Detect which cell encompasses the target text, then output its [x, y] center coordinate. 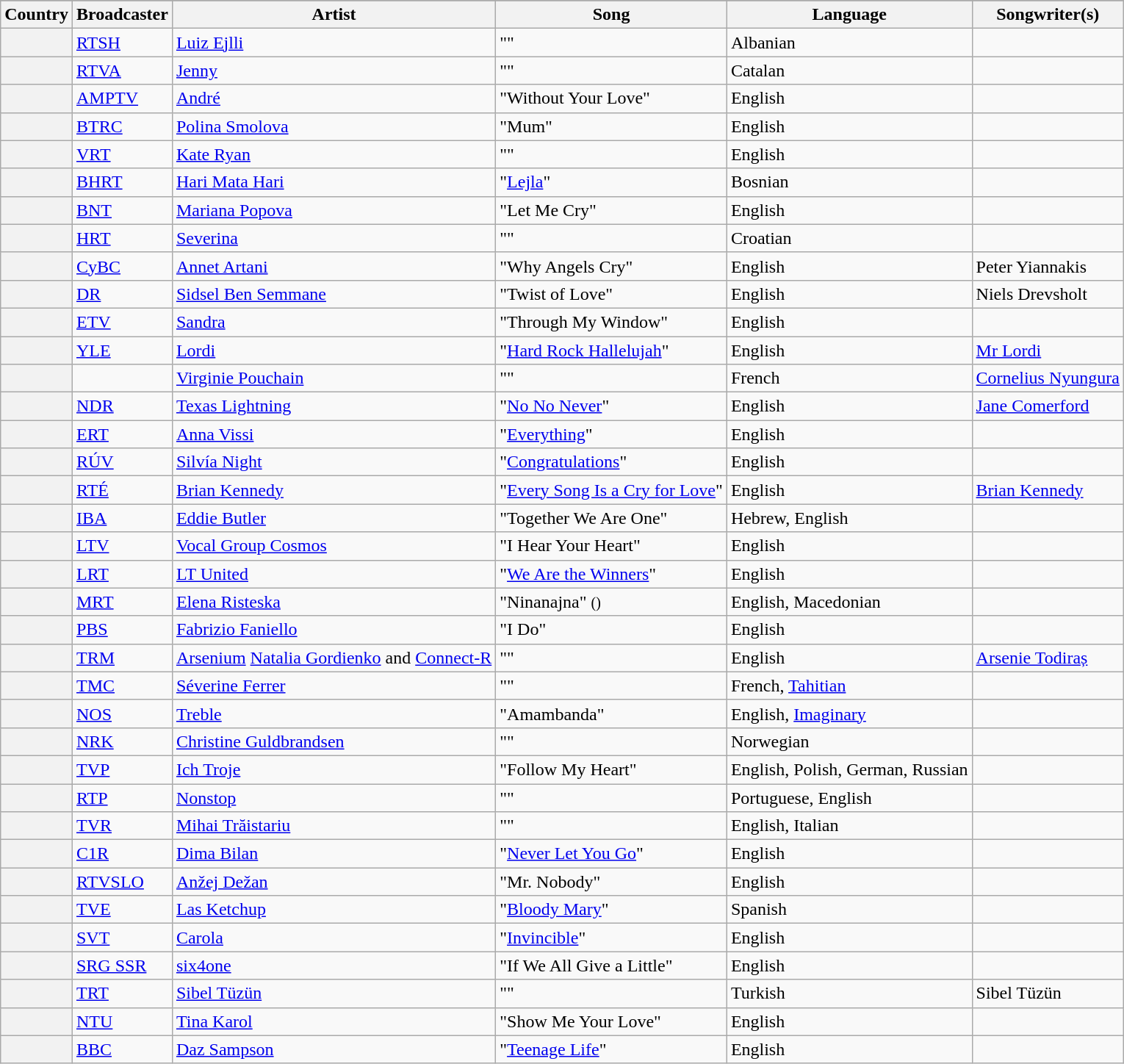
Nonstop [334, 797]
"Ninanajna" () [611, 602]
C1R [122, 854]
Turkish [849, 993]
SRG SSR [122, 966]
RTVA [122, 71]
TVP [122, 769]
André [334, 98]
Country [37, 15]
"We Are the Winners" [611, 574]
RÚV [122, 462]
NTU [122, 1021]
Virginie Pouchain [334, 378]
BNT [122, 210]
RTP [122, 797]
Texas Lightning [334, 406]
Treble [334, 713]
Sidsel Ben Semmane [334, 294]
Kate Ryan [334, 154]
TVR [122, 826]
Arsenie Todiraș [1048, 658]
Hari Mata Hari [334, 182]
Portuguese, English [849, 797]
English, Polish, German, Russian [849, 769]
"Follow My Heart" [611, 769]
"Together We Are One" [611, 518]
Arsenium Natalia Gordienko and Connect-R [334, 658]
Tina Karol [334, 1021]
RTSH [122, 43]
Broadcaster [122, 15]
Anžej Dežan [334, 882]
"Why Angels Cry" [611, 266]
DR [122, 294]
Croatian [849, 238]
Albanian [849, 43]
"Lejla" [611, 182]
YLE [122, 351]
SVT [122, 938]
Luiz Ejlli [334, 43]
Niels Drevsholt [1048, 294]
"Hard Rock Hallelujah" [611, 351]
Eddie Butler [334, 518]
LRT [122, 574]
Language [849, 15]
"Twist of Love" [611, 294]
PBS [122, 630]
HRT [122, 238]
"Never Let You Go" [611, 854]
English, Macedonian [849, 602]
LTV [122, 546]
Silvía Night [334, 462]
Annet Artani [334, 266]
Christine Guldbrandsen [334, 741]
Lordi [334, 351]
TVE [122, 910]
Mr Lordi [1048, 351]
Polina Smolova [334, 126]
"Every Song Is a Cry for Love" [611, 490]
Bosnian [849, 182]
ETV [122, 322]
Séverine Ferrer [334, 686]
Jenny [334, 71]
"Congratulations" [611, 462]
BTRC [122, 126]
Peter Yiannakis [1048, 266]
"Without Your Love" [611, 98]
"If We All Give a Little" [611, 966]
CyBC [122, 266]
"Everything" [611, 434]
TMC [122, 686]
"I Hear Your Heart" [611, 546]
French, Tahitian [849, 686]
Catalan [849, 71]
MRT [122, 602]
Artist [334, 15]
"I Do" [611, 630]
Mariana Popova [334, 210]
Daz Sampson [334, 1049]
LT United [334, 574]
Norwegian [849, 741]
NDR [122, 406]
Anna Vissi [334, 434]
TRM [122, 658]
Vocal Group Cosmos [334, 546]
BBC [122, 1049]
"Show Me Your Love" [611, 1021]
Jane Comerford [1048, 406]
"Mum" [611, 126]
Songwriter(s) [1048, 15]
Hebrew, English [849, 518]
"Teenage Life" [611, 1049]
RTÉ [122, 490]
Dima Bilan [334, 854]
Las Ketchup [334, 910]
IBA [122, 518]
"Let Me Cry" [611, 210]
AMPTV [122, 98]
Mihai Trăistariu [334, 826]
"No No Never" [611, 406]
Ich Troje [334, 769]
NOS [122, 713]
"Invincible" [611, 938]
BHRT [122, 182]
Cornelius Nyungura [1048, 378]
English, Italian [849, 826]
Carola [334, 938]
RTVSLO [122, 882]
"Amambanda" [611, 713]
French [849, 378]
ERT [122, 434]
Elena Risteska [334, 602]
"Bloody Mary" [611, 910]
Sandra [334, 322]
NRK [122, 741]
Spanish [849, 910]
English, Imaginary [849, 713]
VRT [122, 154]
"Through My Window" [611, 322]
Song [611, 15]
"Mr. Nobody" [611, 882]
Fabrizio Faniello [334, 630]
TRT [122, 993]
six4one [334, 966]
Severina [334, 238]
